Pinpoint the cell where the given text exists, returning its [x, y] midpoint coordinate. 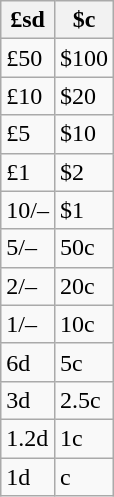
1d [28, 477]
20c [84, 286]
2/– [28, 286]
$100 [84, 58]
3d [28, 400]
1.2d [28, 438]
5c [84, 362]
$c [84, 20]
10c [84, 324]
1c [84, 438]
10/– [28, 210]
5/– [28, 248]
£10 [28, 96]
50c [84, 248]
£5 [28, 134]
$1 [84, 210]
1/– [28, 324]
£sd [28, 20]
6d [28, 362]
$10 [84, 134]
c [84, 477]
£1 [28, 172]
$20 [84, 96]
$2 [84, 172]
2.5c [84, 400]
£50 [28, 58]
